Scan for the cell matching the given text and deliver its (X, Y) coordinate at center. 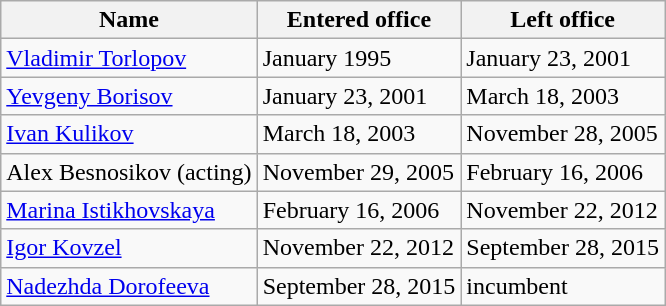
incumbent (563, 286)
Marina Istikhovskaya (129, 210)
Alex Besnosikov (acting) (129, 172)
November 29, 2005 (359, 172)
Igor Kovzel (129, 248)
Entered office (359, 20)
Yevgeny Borisov (129, 96)
January 1995 (359, 58)
Ivan Kulikov (129, 134)
Left office (563, 20)
Name (129, 20)
November 28, 2005 (563, 134)
Vladimir Torlopov (129, 58)
Nadezhda Dorofeeva (129, 286)
